Scan for the cell matching the given text and deliver its (X, Y) coordinate at center. 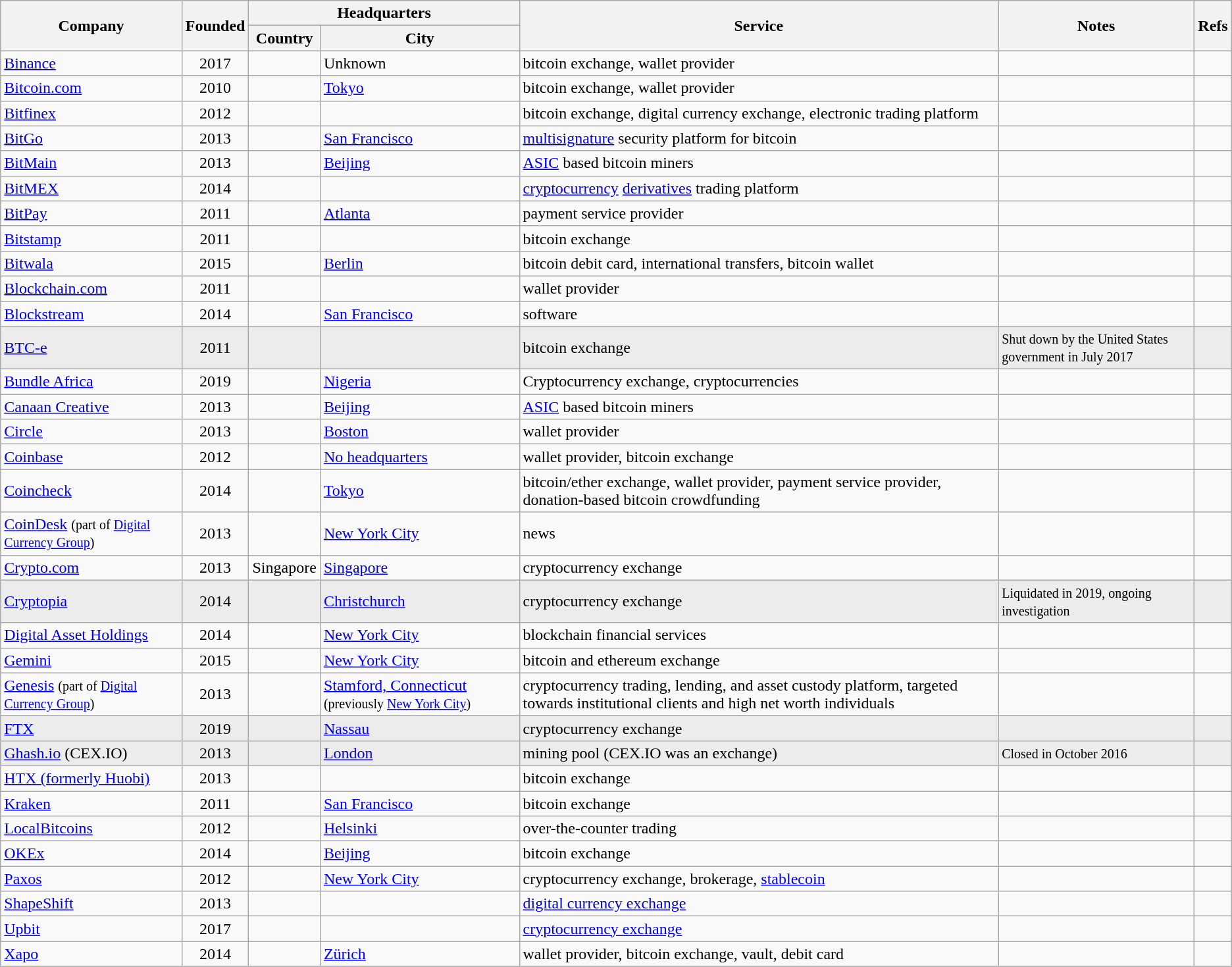
Bitwala (91, 263)
bitcoin/ether exchange, wallet provider, payment service provider, donation-based bitcoin crowdfunding (759, 491)
Coincheck (91, 491)
news (759, 533)
wallet provider, bitcoin exchange (759, 457)
Binance (91, 63)
Helsinki (420, 829)
Blockstream (91, 314)
digital currency exchange (759, 904)
bitcoin and ethereum exchange (759, 660)
Cryptopia (91, 602)
Headquarters (384, 13)
Crypto.com (91, 567)
over-the-counter trading (759, 829)
No headquarters (420, 457)
Bitcoin.com (91, 88)
CoinDesk (part of Digital Currency Group) (91, 533)
Kraken (91, 804)
BTC-e (91, 348)
Bitstamp (91, 238)
multisignature security platform for bitcoin (759, 138)
Service (759, 26)
City (420, 38)
Blockchain.com (91, 288)
bitcoin debit card, international transfers, bitcoin wallet (759, 263)
BitPay (91, 213)
wallet provider, bitcoin exchange, vault, debit card (759, 954)
Circle (91, 432)
Upbit (91, 929)
Xapo (91, 954)
LocalBitcoins (91, 829)
Genesis (part of Digital Currency Group) (91, 694)
2010 (215, 88)
ShapeShift (91, 904)
Founded (215, 26)
blockchain financial services (759, 635)
Paxos (91, 879)
FTX (91, 728)
BitGo (91, 138)
BitMain (91, 163)
Berlin (420, 263)
Zürich (420, 954)
Digital Asset Holdings (91, 635)
London (420, 753)
Refs (1213, 26)
cryptocurrency trading, lending, and asset custody platform, targeted towards institutional clients and high net worth individuals (759, 694)
Nassau (420, 728)
software (759, 314)
Gemini (91, 660)
Canaan Creative (91, 407)
Ghash.io (CEX.IO) (91, 753)
Coinbase (91, 457)
Stamford, Connecticut (previously New York City) (420, 694)
cryptocurrency exchange, brokerage, stablecoin (759, 879)
OKEx (91, 854)
Cryptocurrency exchange, cryptocurrencies (759, 382)
Bundle Africa (91, 382)
payment service provider (759, 213)
cryptocurrency derivatives trading platform (759, 188)
Closed in October 2016 (1096, 753)
Nigeria (420, 382)
HTX (formerly Huobi) (91, 778)
Christchurch (420, 602)
Country (284, 38)
Unknown (420, 63)
BitMEX (91, 188)
Atlanta (420, 213)
Shut down by the United States government in July 2017 (1096, 348)
mining pool (CEX.IO was an exchange) (759, 753)
bitcoin exchange, digital currency exchange, electronic trading platform (759, 113)
Bitfinex (91, 113)
Notes (1096, 26)
Boston (420, 432)
Company (91, 26)
Liquidated in 2019, ongoing investigation (1096, 602)
